Return the [X, Y] coordinate for the center point of the cell that contains the specified text.  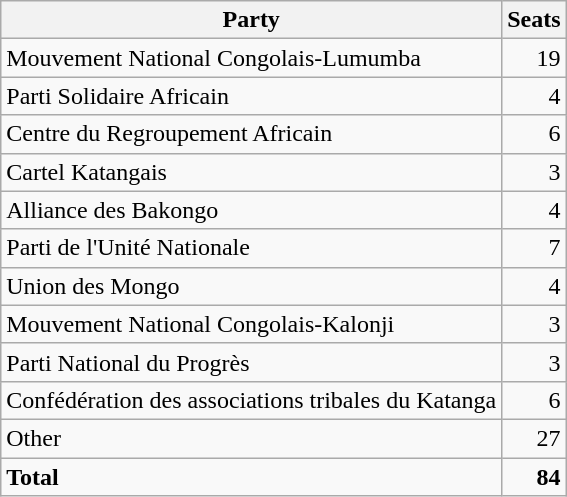
27 [534, 438]
Centre du Regroupement Africain [252, 134]
Other [252, 438]
Total [252, 477]
Cartel Katangais [252, 172]
Party [252, 20]
Parti National du Progrès [252, 362]
Mouvement National Congolais-Lumumba [252, 58]
84 [534, 477]
Alliance des Bakongo [252, 210]
Union des Mongo [252, 286]
7 [534, 248]
Confédération des associations tribales du Katanga [252, 400]
Parti Solidaire Africain [252, 96]
19 [534, 58]
Mouvement National Congolais-Kalonji [252, 324]
Seats [534, 20]
Parti de l'Unité Nationale [252, 248]
